Identify which cell holds the provided text, then report its [x, y] central coordinate. 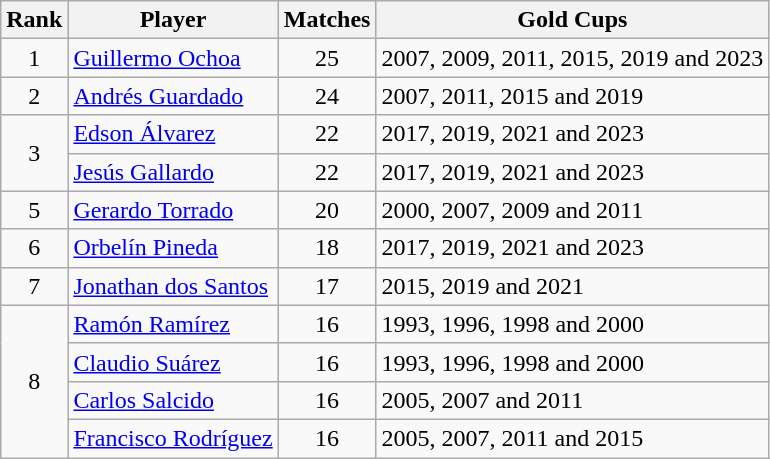
Claudio Suárez [173, 362]
Gold Cups [572, 20]
Jesús Gallardo [173, 172]
Matches [327, 20]
7 [34, 286]
1 [34, 58]
2 [34, 96]
20 [327, 210]
17 [327, 286]
2000, 2007, 2009 and 2011 [572, 210]
2005, 2007, 2011 and 2015 [572, 438]
6 [34, 248]
8 [34, 381]
2005, 2007 and 2011 [572, 400]
Ramón Ramírez [173, 324]
Player [173, 20]
24 [327, 96]
5 [34, 210]
2007, 2011, 2015 and 2019 [572, 96]
18 [327, 248]
2007, 2009, 2011, 2015, 2019 and 2023 [572, 58]
Carlos Salcido [173, 400]
Edson Álvarez [173, 134]
Orbelín Pineda [173, 248]
Gerardo Torrado [173, 210]
3 [34, 153]
25 [327, 58]
Francisco Rodríguez [173, 438]
Andrés Guardado [173, 96]
2015, 2019 and 2021 [572, 286]
Rank [34, 20]
Guillermo Ochoa [173, 58]
Jonathan dos Santos [173, 286]
